Scan for the cell matching the given text and deliver its [x, y] coordinate at center. 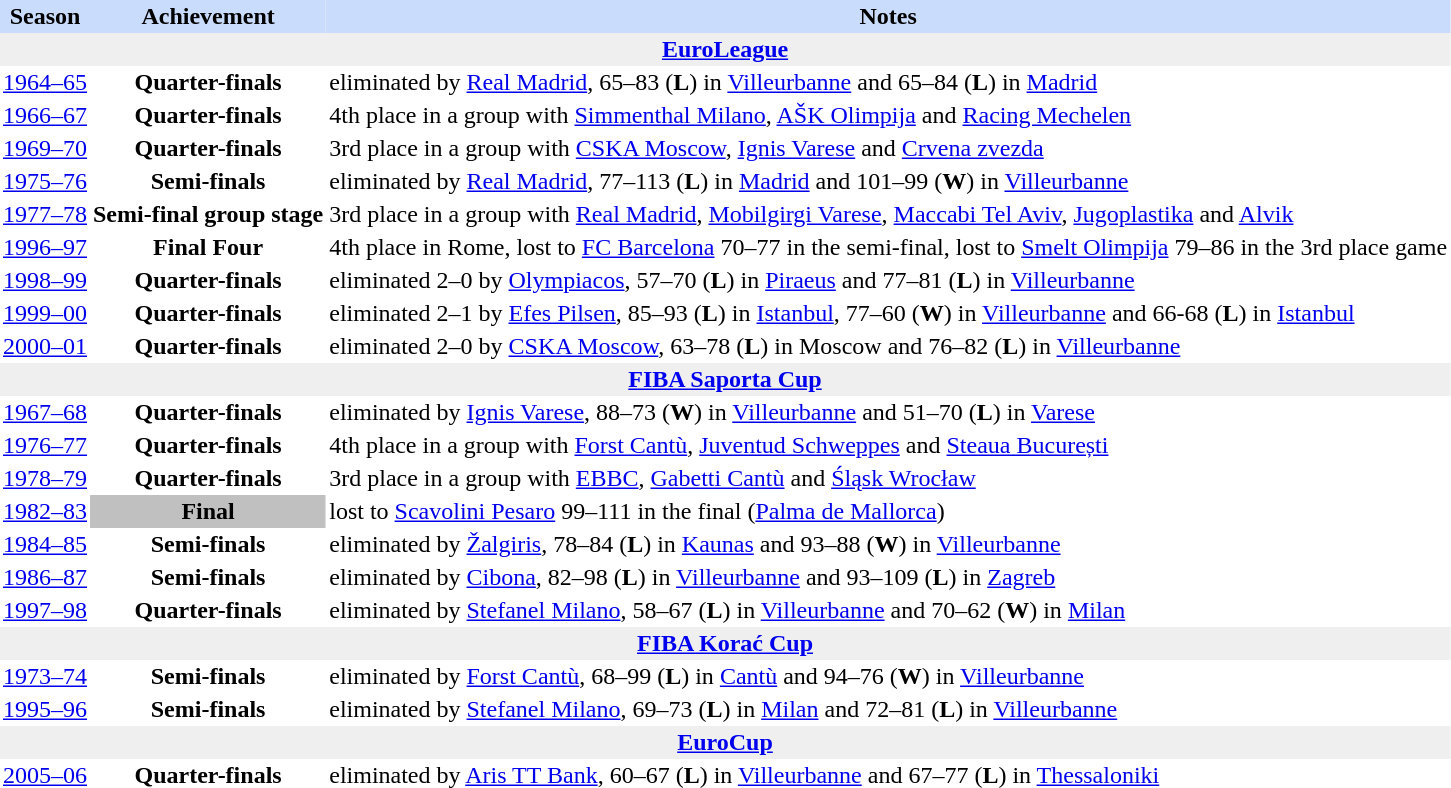
1997–98 [45, 610]
4th place in Rome, lost to FC Barcelona 70–77 in the semi-final, lost to Smelt Olimpija 79–86 in the 3rd place game [888, 248]
eliminated by Ignis Varese, 88–73 (W) in Villeurbanne and 51–70 (L) in Varese [888, 412]
Achievement [208, 16]
eliminated by Cibona, 82–98 (L) in Villeurbanne and 93–109 (L) in Zagreb [888, 578]
1977–78 [45, 214]
eliminated 2–0 by CSKA Moscow, 63–78 (L) in Moscow and 76–82 (L) in Villeurbanne [888, 346]
2000–01 [45, 346]
1973–74 [45, 676]
3rd place in a group with CSKA Moscow, Ignis Varese and Crvena zvezda [888, 148]
eliminated 2–1 by Efes Pilsen, 85–93 (L) in Istanbul, 77–60 (W) in Villeurbanne and 66-68 (L) in Istanbul [888, 314]
1978–79 [45, 478]
3rd place in a group with Real Madrid, Mobilgirgi Varese, Maccabi Tel Aviv, Jugoplastika and Alvik [888, 214]
eliminated by Žalgiris, 78–84 (L) in Kaunas and 93–88 (W) in Villeurbanne [888, 544]
eliminated by Forst Cantù, 68–99 (L) in Cantù and 94–76 (W) in Villeurbanne [888, 676]
eliminated by Real Madrid, 65–83 (L) in Villeurbanne and 65–84 (L) in Madrid [888, 82]
1969–70 [45, 148]
1996–97 [45, 248]
1995–96 [45, 710]
eliminated 2–0 by Olympiacos, 57–70 (L) in Piraeus and 77–81 (L) in Villeurbanne [888, 280]
1998–99 [45, 280]
Season [45, 16]
FIBA Korać Cup [725, 644]
EuroLeague [725, 50]
3rd place in a group with EBBC, Gabetti Cantù and Śląsk Wrocław [888, 478]
Final [208, 512]
4th place in a group with Simmenthal Milano, AŠK Olimpija and Racing Mechelen [888, 116]
1975–76 [45, 182]
1964–65 [45, 82]
Notes [888, 16]
1984–85 [45, 544]
lost to Scavolini Pesaro 99–111 in the final (Palma de Mallorca) [888, 512]
1986–87 [45, 578]
eliminated by Real Madrid, 77–113 (L) in Madrid and 101–99 (W) in Villeurbanne [888, 182]
FIBA Saporta Cup [725, 380]
eliminated by Stefanel Milano, 69–73 (L) in Milan and 72–81 (L) in Villeurbanne [888, 710]
1966–67 [45, 116]
1976–77 [45, 446]
1967–68 [45, 412]
EuroCup [725, 742]
4th place in a group with Forst Cantù, Juventud Schweppes and Steaua București [888, 446]
1982–83 [45, 512]
Semi-final group stage [208, 214]
Final Four [208, 248]
eliminated by Stefanel Milano, 58–67 (L) in Villeurbanne and 70–62 (W) in Milan [888, 610]
1999–00 [45, 314]
